Determine the (X, Y) coordinate at the center of the cell enclosing the given text.  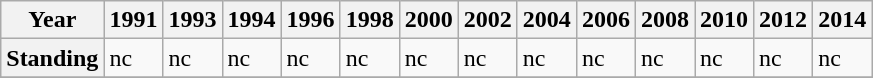
2006 (606, 20)
1996 (310, 20)
2010 (724, 20)
2012 (784, 20)
2002 (488, 20)
Year (52, 20)
1991 (134, 20)
2014 (842, 20)
1998 (370, 20)
2004 (546, 20)
1994 (252, 20)
Standing (52, 58)
2008 (664, 20)
2000 (428, 20)
1993 (192, 20)
